Return the [x, y] coordinate for the center point of the cell that contains the specified text.  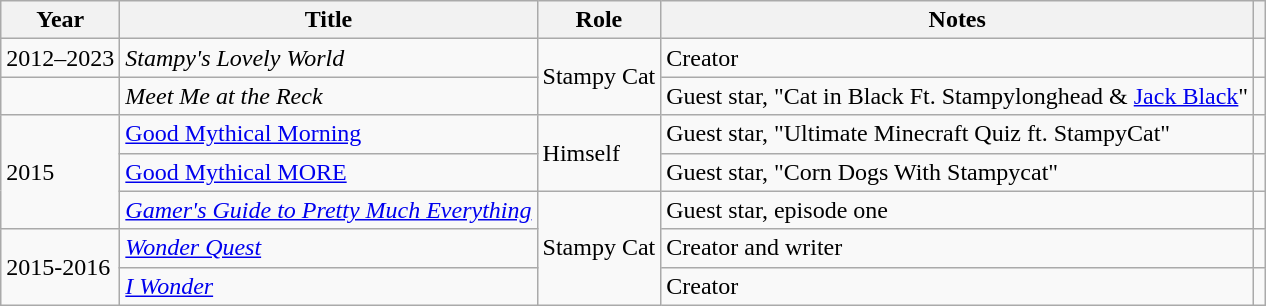
2015-2016 [60, 267]
Wonder Quest [328, 248]
Title [328, 20]
Guest star, "Cat in Black Ft. Stampylonghead & Jack Black" [958, 96]
Guest star, "Corn Dogs With Stampycat" [958, 172]
Guest star, episode one [958, 210]
Meet Me at the Reck [328, 96]
Good Mythical MORE [328, 172]
Year [60, 20]
Creator and writer [958, 248]
2015 [60, 172]
Role [599, 20]
Good Mythical Morning [328, 134]
Guest star, "Ultimate Minecraft Quiz ft. StampyCat" [958, 134]
I Wonder [328, 286]
Notes [958, 20]
Stampy's Lovely World [328, 58]
Gamer's Guide to Pretty Much Everything [328, 210]
Himself [599, 153]
2012–2023 [60, 58]
